Extract the (X, Y) coordinate from the center of the cell holding the provided text.  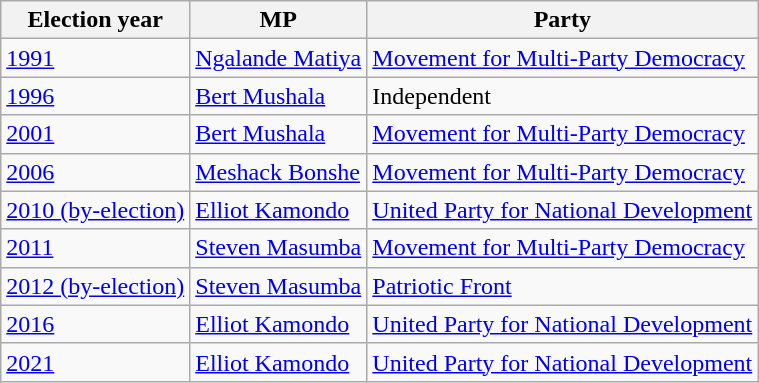
2021 (96, 362)
2010 (by-election) (96, 210)
Meshack Bonshe (278, 172)
2016 (96, 324)
2011 (96, 248)
MP (278, 20)
Ngalande Matiya (278, 58)
2006 (96, 172)
Independent (562, 96)
2001 (96, 134)
1991 (96, 58)
2012 (by-election) (96, 286)
Election year (96, 20)
1996 (96, 96)
Patriotic Front (562, 286)
Party (562, 20)
